Search for the cell housing the specified text and yield its [X, Y] center coordinate. 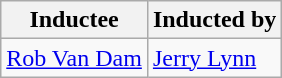
Jerry Lynn [214, 58]
Inducted by [214, 20]
Rob Van Dam [74, 58]
Inductee [74, 20]
